Scan for the cell matching the given text and deliver its (X, Y) coordinate at center. 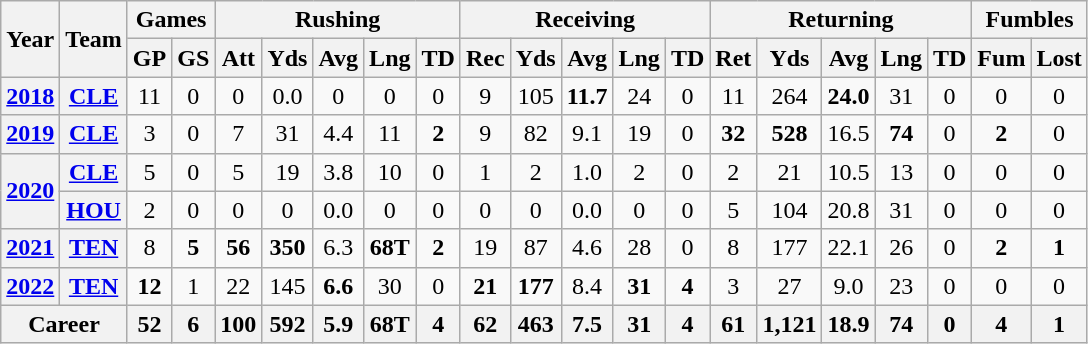
Team (94, 39)
264 (790, 96)
6.3 (338, 248)
18.9 (848, 324)
2022 (30, 286)
6 (194, 324)
26 (901, 248)
2019 (30, 134)
105 (536, 96)
12 (149, 286)
592 (288, 324)
24.0 (848, 96)
2020 (30, 191)
56 (238, 248)
Rushing (338, 20)
350 (288, 248)
5.9 (338, 324)
Year (30, 39)
32 (734, 134)
2021 (30, 248)
82 (536, 134)
528 (790, 134)
23 (901, 286)
10 (390, 172)
30 (390, 286)
Fum (1002, 58)
GS (194, 58)
62 (485, 324)
Returning (841, 20)
145 (288, 286)
7 (238, 134)
28 (639, 248)
11.7 (587, 96)
4.4 (338, 134)
61 (734, 324)
9.0 (848, 286)
Att (238, 58)
27 (790, 286)
Ret (734, 58)
GP (149, 58)
4.6 (587, 248)
100 (238, 324)
87 (536, 248)
Lost (1059, 58)
52 (149, 324)
9.1 (587, 134)
Games (170, 20)
Fumbles (1030, 20)
Career (64, 324)
463 (536, 324)
2018 (30, 96)
24 (639, 96)
Rec (485, 58)
Receiving (584, 20)
6.6 (338, 286)
HOU (94, 210)
8.4 (587, 286)
1,121 (790, 324)
20.8 (848, 210)
7.5 (587, 324)
1.0 (587, 172)
104 (790, 210)
16.5 (848, 134)
22 (238, 286)
13 (901, 172)
22.1 (848, 248)
10.5 (848, 172)
3.8 (338, 172)
